Determine the (X, Y) coordinate at the center of the cell enclosing the given text.  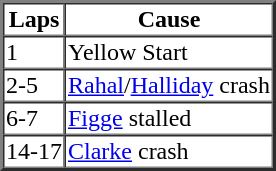
1 (34, 52)
2-5 (34, 86)
Clarke crash (169, 152)
Figge stalled (169, 118)
Laps (34, 20)
Rahal/Halliday crash (169, 86)
Cause (169, 20)
Yellow Start (169, 52)
14-17 (34, 152)
6-7 (34, 118)
